Detect which cell encompasses the target text, then output its [x, y] center coordinate. 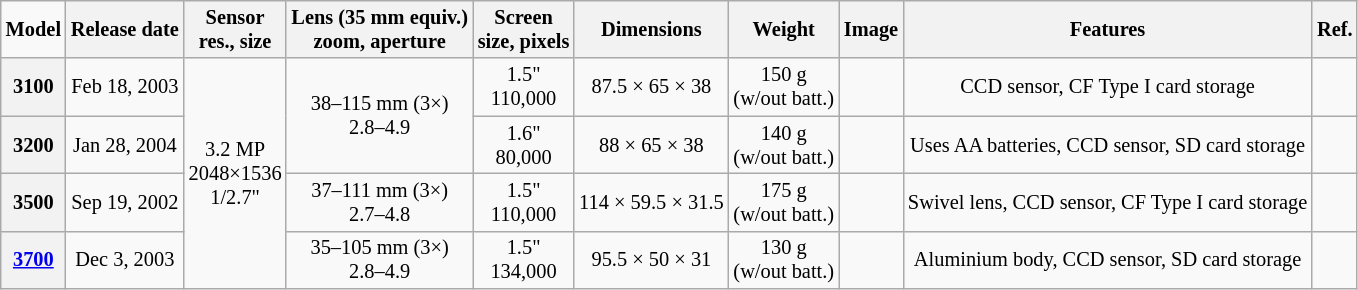
Ref. [1334, 29]
114 × 59.5 × 31.5 [651, 202]
88 × 65 × 38 [651, 145]
Uses AA batteries, CCD sensor, SD card storage [1108, 145]
Lens (35 mm equiv.)zoom, aperture [379, 29]
Dec 3, 2003 [125, 260]
37–111 mm (3×)2.7–4.8 [379, 202]
38–115 mm (3×)2.8–4.9 [379, 116]
Weight [784, 29]
35–105 mm (3×)2.8–4.9 [379, 260]
Screensize, pixels [524, 29]
Aluminium body, CCD sensor, SD card storage [1108, 260]
Dimensions [651, 29]
Jan 28, 2004 [125, 145]
Features [1108, 29]
140 g(w/out batt.) [784, 145]
150 g(w/out batt.) [784, 87]
87.5 × 65 × 38 [651, 87]
CCD sensor, CF Type I card storage [1108, 87]
3200 [34, 145]
3100 [34, 87]
3.2 MP2048×15361/2.7" [236, 174]
175 g(w/out batt.) [784, 202]
3500 [34, 202]
130 g(w/out batt.) [784, 260]
Model [34, 29]
Image [871, 29]
Swivel lens, CCD sensor, CF Type I card storage [1108, 202]
Feb 18, 2003 [125, 87]
1.5"134,000 [524, 260]
Sep 19, 2002 [125, 202]
1.6"80,000 [524, 145]
Release date [125, 29]
3700 [34, 260]
95.5 × 50 × 31 [651, 260]
Sensorres., size [236, 29]
